Detect which cell encompasses the target text, then output its [x, y] center coordinate. 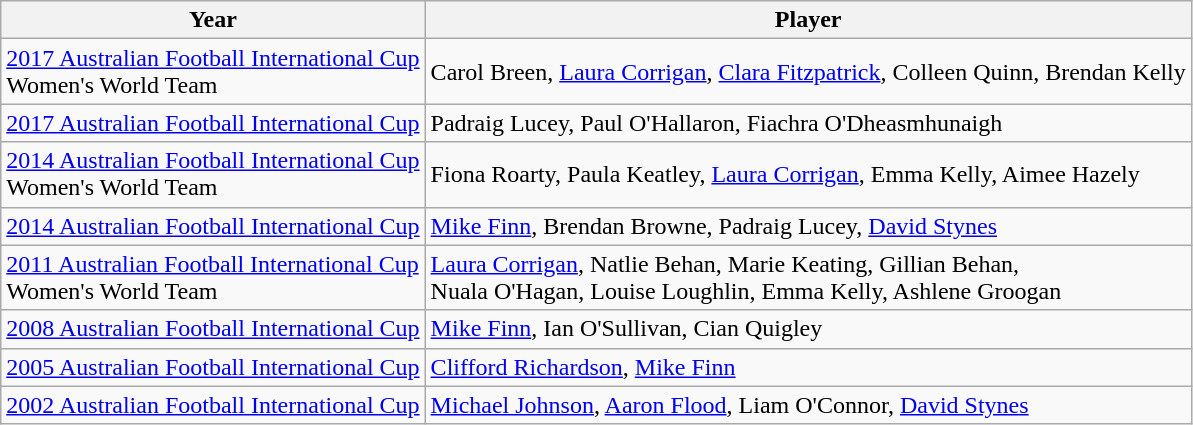
Clifford Richardson, Mike Finn [808, 367]
Padraig Lucey, Paul O'Hallaron, Fiachra O'Dheasmhunaigh [808, 123]
Year [213, 20]
Fiona Roarty, Paula Keatley, Laura Corrigan, Emma Kelly, Aimee Hazely [808, 174]
2014 Australian Football International Cup Women's World Team [213, 174]
Carol Breen, Laura Corrigan, Clara Fitzpatrick, Colleen Quinn, Brendan Kelly [808, 72]
Laura Corrigan, Natlie Behan, Marie Keating, Gillian Behan, Nuala O'Hagan, Louise Loughlin, Emma Kelly, Ashlene Groogan [808, 278]
2011 Australian Football International Cup Women's World Team [213, 278]
2017 Australian Football International Cup [213, 123]
2017 Australian Football International Cup Women's World Team [213, 72]
Mike Finn, Brendan Browne, Padraig Lucey, David Stynes [808, 226]
2014 Australian Football International Cup [213, 226]
Mike Finn, Ian O'Sullivan, Cian Quigley [808, 329]
2008 Australian Football International Cup [213, 329]
Player [808, 20]
2002 Australian Football International Cup [213, 405]
2005 Australian Football International Cup [213, 367]
Michael Johnson, Aaron Flood, Liam O'Connor, David Stynes [808, 405]
